Identify which cell holds the provided text, then report its [x, y] central coordinate. 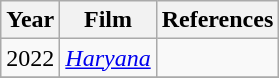
Haryana [108, 58]
2022 [30, 58]
Year [30, 20]
Film [108, 20]
References [218, 20]
